Determine the (X, Y) coordinate at the center of the cell enclosing the given text.  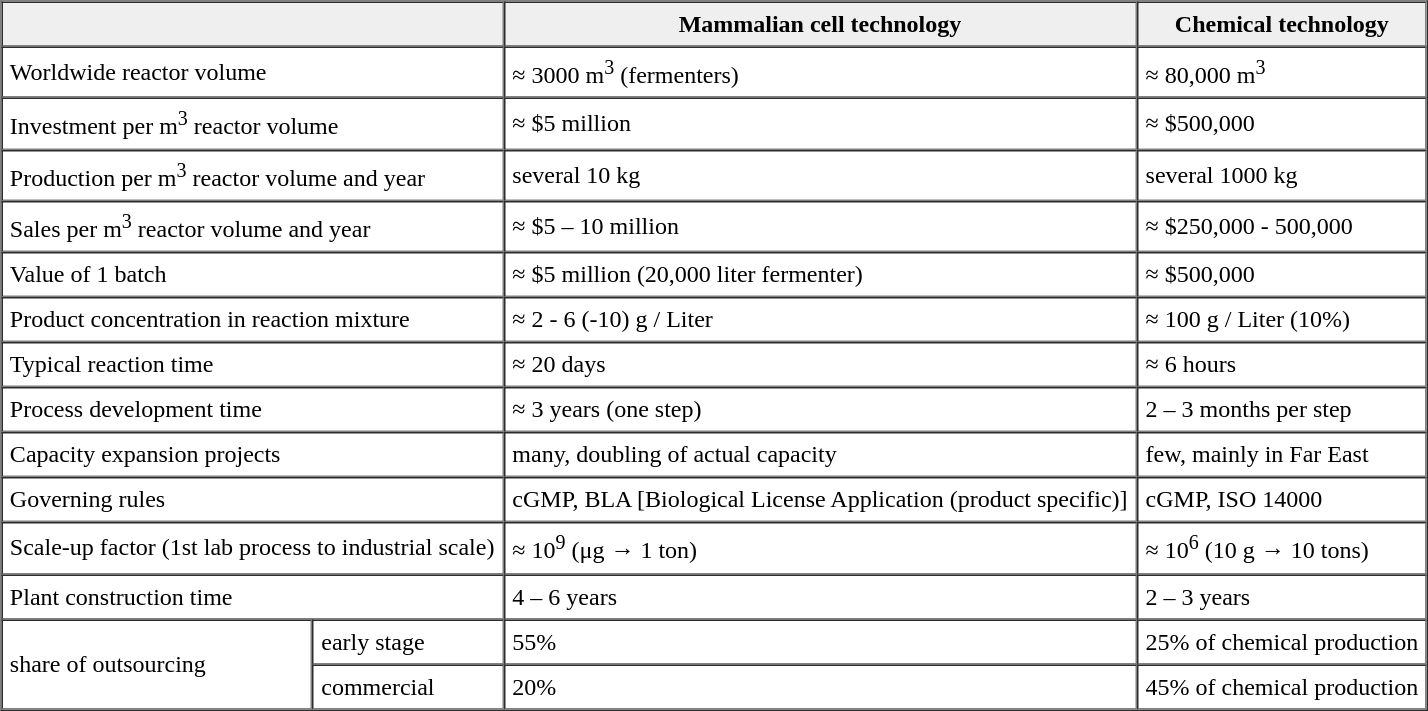
≈ 3000 m3 (fermenters) (820, 72)
Investment per m3 reactor volume (252, 124)
several 1000 kg (1282, 174)
cGMP, BLA [Biological License Application (product specific)] (820, 500)
≈ 2 - 6 (-10) g / Liter (820, 320)
Sales per m3 reactor volume and year (252, 226)
25% of chemical production (1282, 642)
Mammalian cell technology (820, 24)
Process development time (252, 410)
Typical reaction time (252, 364)
Chemical technology (1282, 24)
Scale-up factor (1st lab process to industrial scale) (252, 548)
≈ 3 years (one step) (820, 410)
Capacity expansion projects (252, 454)
≈ 100 g / Liter (10%) (1282, 320)
cGMP, ISO 14000 (1282, 500)
share of outsourcing (156, 664)
55% (820, 642)
≈ 20 days (820, 364)
Governing rules (252, 500)
2 – 3 months per step (1282, 410)
20% (820, 686)
≈ $250,000 - 500,000 (1282, 226)
≈ 109 (μg → 1 ton) (820, 548)
Worldwide reactor volume (252, 72)
≈ 80,000 m3 (1282, 72)
early stage (408, 642)
Production per m3 reactor volume and year (252, 174)
≈ 106 (10 g → 10 tons) (1282, 548)
Plant construction time (252, 596)
Product concentration in reaction mixture (252, 320)
4 – 6 years (820, 596)
≈ $5 – 10 million (820, 226)
≈ $5 million (20,000 liter fermenter) (820, 274)
45% of chemical production (1282, 686)
2 – 3 years (1282, 596)
Value of 1 batch (252, 274)
few, mainly in Far East (1282, 454)
several 10 kg (820, 174)
≈ 6 hours (1282, 364)
≈ $5 million (820, 124)
commercial (408, 686)
many, doubling of actual capacity (820, 454)
